Find where the given text appears and provide that cell's center as (X, Y) coordinate. 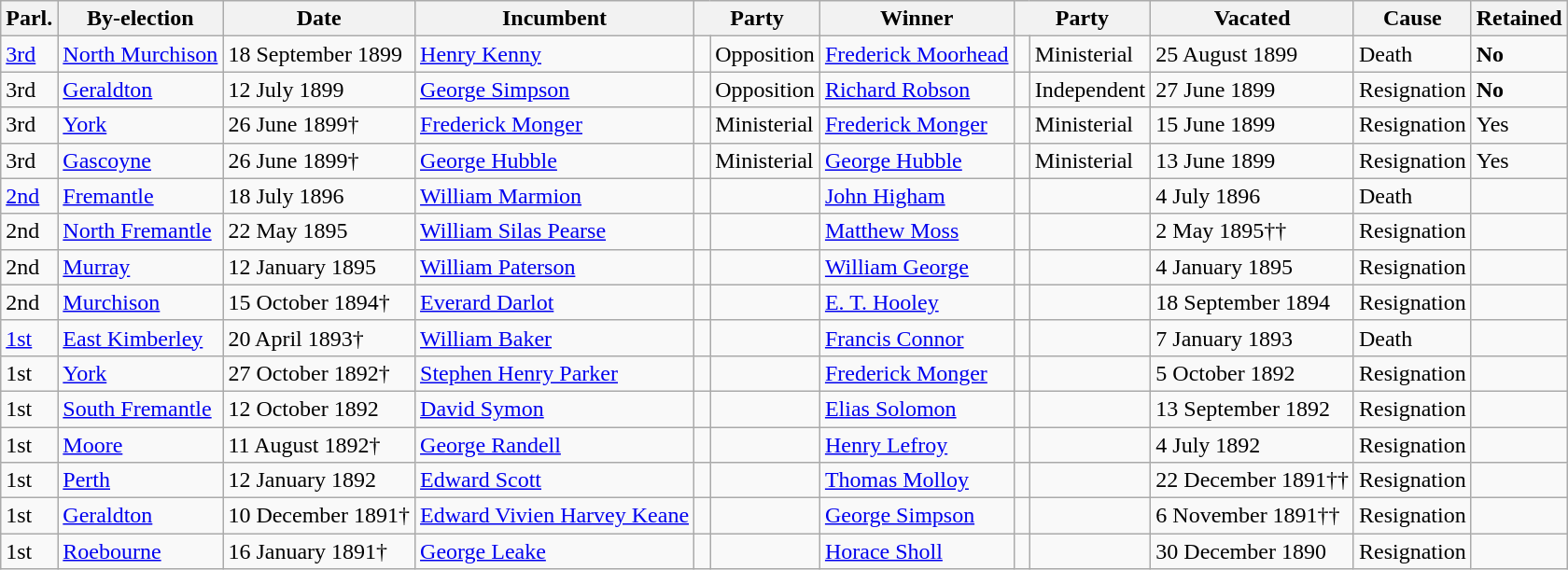
William Silas Pearse (554, 231)
18 September 1899 (319, 54)
4 January 1895 (1253, 267)
22 December 1891†† (1253, 480)
Fremantle (140, 196)
East Kimberley (140, 338)
Thomas Molloy (917, 480)
Independent (1090, 90)
Henry Lefroy (917, 445)
John Higham (917, 196)
12 July 1899 (319, 90)
Everard Darlot (554, 302)
William George (917, 267)
Cause (1412, 19)
Roebourne (140, 551)
27 October 1892† (319, 373)
Francis Connor (917, 338)
David Symon (554, 409)
18 July 1896 (319, 196)
Parl. (30, 19)
North Fremantle (140, 231)
George Randell (554, 445)
Frederick Moorhead (917, 54)
Edward Scott (554, 480)
George Leake (554, 551)
Edward Vivien Harvey Keane (554, 516)
13 June 1899 (1253, 160)
North Murchison (140, 54)
Winner (917, 19)
Murchison (140, 302)
Murray (140, 267)
27 June 1899 (1253, 90)
4 July 1896 (1253, 196)
12 January 1892 (319, 480)
12 January 1895 (319, 267)
Matthew Moss (917, 231)
Henry Kenny (554, 54)
William Baker (554, 338)
2 May 1895†† (1253, 231)
Gascoyne (140, 160)
11 August 1892† (319, 445)
25 August 1899 (1253, 54)
10 December 1891† (319, 516)
7 January 1893 (1253, 338)
Date (319, 19)
13 September 1892 (1253, 409)
Stephen Henry Parker (554, 373)
Horace Sholl (917, 551)
Perth (140, 480)
12 October 1892 (319, 409)
30 December 1890 (1253, 551)
15 June 1899 (1253, 125)
Moore (140, 445)
By-election (140, 19)
Incumbent (554, 19)
5 October 1892 (1253, 373)
William Marmion (554, 196)
18 September 1894 (1253, 302)
Elias Solomon (917, 409)
22 May 1895 (319, 231)
15 October 1894† (319, 302)
16 January 1891† (319, 551)
Retained (1519, 19)
E. T. Hooley (917, 302)
6 November 1891†† (1253, 516)
South Fremantle (140, 409)
William Paterson (554, 267)
20 April 1893† (319, 338)
4 July 1892 (1253, 445)
Richard Robson (917, 90)
Vacated (1253, 19)
